Capture the cell that displays the provided text and extract its (x, y) central coordinate. 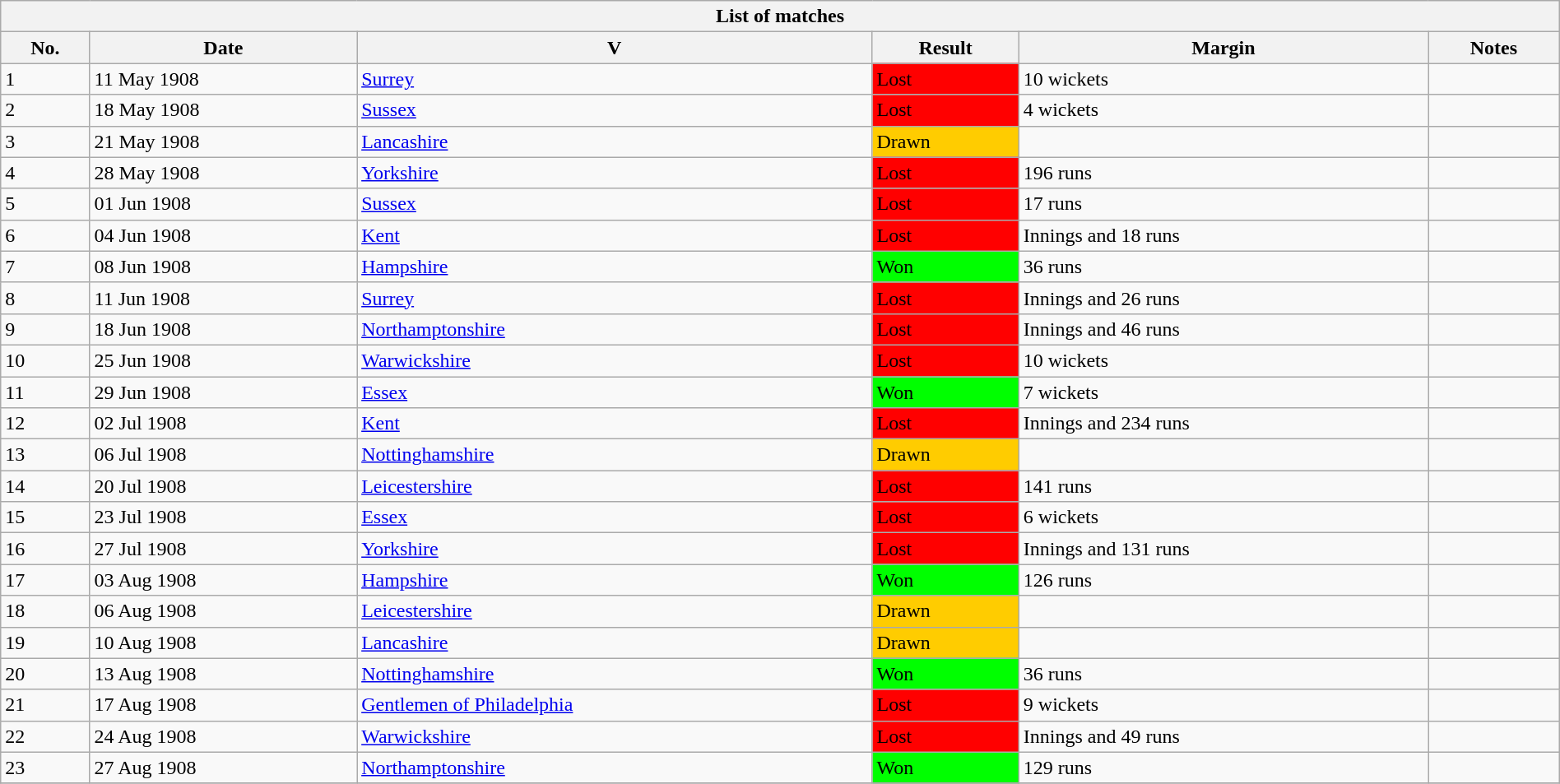
16 (45, 549)
196 runs (1223, 173)
6 wickets (1223, 517)
Innings and 26 runs (1223, 298)
4 wickets (1223, 110)
11 May 1908 (224, 79)
10 Aug 1908 (224, 643)
17 runs (1223, 204)
141 runs (1223, 486)
Innings and 18 runs (1223, 235)
19 (45, 643)
15 (45, 517)
23 (45, 768)
Margin (1223, 48)
14 (45, 486)
06 Jul 1908 (224, 455)
No. (45, 48)
25 Jun 1908 (224, 360)
1 (45, 79)
126 runs (1223, 580)
7 (45, 267)
20 (45, 674)
18 May 1908 (224, 110)
17 Aug 1908 (224, 705)
Innings and 49 runs (1223, 736)
129 runs (1223, 768)
21 (45, 705)
20 Jul 1908 (224, 486)
Innings and 131 runs (1223, 549)
Notes (1494, 48)
Gentlemen of Philadelphia (615, 705)
11 Jun 1908 (224, 298)
List of matches (780, 16)
Innings and 46 runs (1223, 329)
27 Jul 1908 (224, 549)
13 (45, 455)
Date (224, 48)
10 (45, 360)
13 Aug 1908 (224, 674)
18 (45, 611)
01 Jun 1908 (224, 204)
21 May 1908 (224, 141)
23 Jul 1908 (224, 517)
4 (45, 173)
9 wickets (1223, 705)
29 Jun 1908 (224, 392)
11 (45, 392)
Innings and 234 runs (1223, 424)
7 wickets (1223, 392)
06 Aug 1908 (224, 611)
18 Jun 1908 (224, 329)
04 Jun 1908 (224, 235)
9 (45, 329)
8 (45, 298)
Result (945, 48)
24 Aug 1908 (224, 736)
27 Aug 1908 (224, 768)
03 Aug 1908 (224, 580)
22 (45, 736)
08 Jun 1908 (224, 267)
2 (45, 110)
17 (45, 580)
V (615, 48)
12 (45, 424)
3 (45, 141)
28 May 1908 (224, 173)
6 (45, 235)
02 Jul 1908 (224, 424)
5 (45, 204)
